Extract the [x, y] coordinate from the center of the cell holding the provided text.  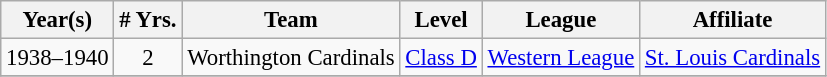
Class D [441, 58]
Year(s) [58, 20]
# Yrs. [148, 20]
Western League [560, 58]
St. Louis Cardinals [733, 58]
League [560, 20]
Level [441, 20]
Team [291, 20]
2 [148, 58]
Worthington Cardinals [291, 58]
Affiliate [733, 20]
1938–1940 [58, 58]
